Output the (x, y) coordinate of the center of the cell containing the given text.  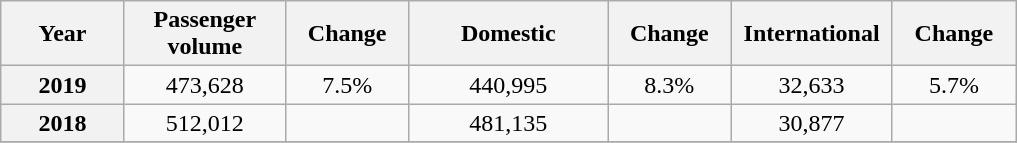
512,012 (204, 123)
Domestic (508, 34)
440,995 (508, 85)
32,633 (812, 85)
8.3% (670, 85)
International (812, 34)
2018 (63, 123)
7.5% (347, 85)
5.7% (954, 85)
30,877 (812, 123)
Passenger volume (204, 34)
481,135 (508, 123)
2019 (63, 85)
Year (63, 34)
473,628 (204, 85)
